Provide the (x, y) coordinate of the cell's center where the given text is located.  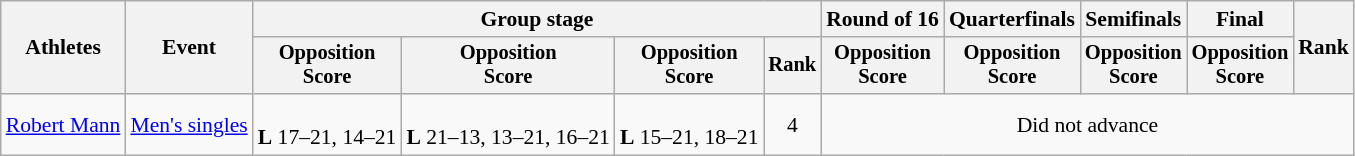
Men's singles (188, 124)
Did not advance (1088, 124)
Quarterfinals (1012, 19)
4 (793, 124)
L 21–13, 13–21, 16–21 (508, 124)
Robert Mann (64, 124)
L 15–21, 18–21 (690, 124)
Round of 16 (882, 19)
L 17–21, 14–21 (328, 124)
Final (1240, 19)
Semifinals (1134, 19)
Group stage (537, 19)
Event (188, 48)
Athletes (64, 48)
